Identify which cell holds the provided text, then report its (X, Y) central coordinate. 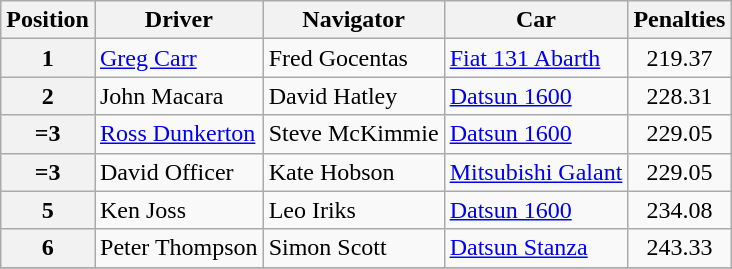
Peter Thompson (178, 248)
6 (48, 248)
Datsun Stanza (536, 248)
Simon Scott (354, 248)
David Hatley (354, 96)
Fred Gocentas (354, 58)
John Macara (178, 96)
Penalties (680, 20)
5 (48, 210)
Steve McKimmie (354, 134)
David Officer (178, 172)
228.31 (680, 96)
Position (48, 20)
Ross Dunkerton (178, 134)
Ken Joss (178, 210)
Leo Iriks (354, 210)
Greg Carr (178, 58)
234.08 (680, 210)
Fiat 131 Abarth (536, 58)
219.37 (680, 58)
Mitsubishi Galant (536, 172)
Navigator (354, 20)
Car (536, 20)
2 (48, 96)
Driver (178, 20)
243.33 (680, 248)
Kate Hobson (354, 172)
1 (48, 58)
